Detect which cell encompasses the target text, then output its [x, y] center coordinate. 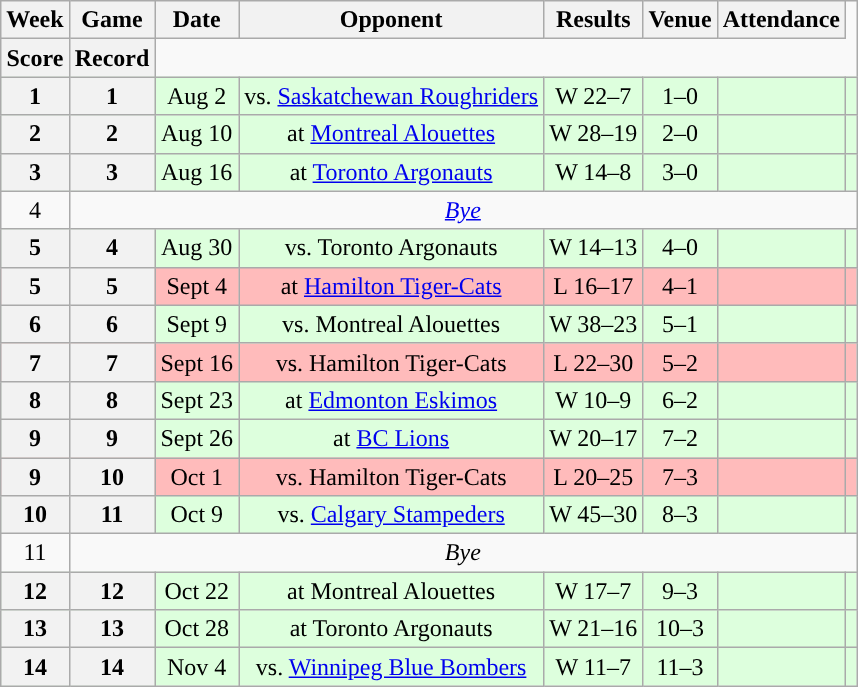
Sept 26 [197, 438]
W 17–7 [594, 591]
Aug 10 [197, 134]
vs. Saskatchewan Roughriders [392, 96]
Oct 22 [197, 591]
at BC Lions [392, 438]
Nov 4 [197, 667]
Opponent [392, 20]
Oct 1 [197, 477]
W 21–16 [594, 629]
5–2 [680, 362]
Score [35, 58]
4–1 [680, 286]
vs. Toronto Argonauts [392, 248]
5–1 [680, 324]
Aug 30 [197, 248]
11–3 [680, 667]
W 38–23 [594, 324]
at Edmonton Eskimos [392, 400]
4–0 [680, 248]
W 22–7 [594, 96]
vs. Calgary Stampeders [392, 515]
Attendance [781, 20]
at Hamilton Tiger-Cats [392, 286]
Week [35, 20]
Aug 2 [197, 96]
Sept 9 [197, 324]
W 28–19 [594, 134]
6–2 [680, 400]
L 22–30 [594, 362]
Record [112, 58]
vs. Winnipeg Blue Bombers [392, 667]
Oct 9 [197, 515]
1–0 [680, 96]
W 45–30 [594, 515]
vs. Montreal Alouettes [392, 324]
W 14–13 [594, 248]
Oct 28 [197, 629]
Aug 16 [197, 172]
Date [197, 20]
Sept 4 [197, 286]
W 14–8 [594, 172]
Sept 23 [197, 400]
W 20–17 [594, 438]
2–0 [680, 134]
L 16–17 [594, 286]
W 10–9 [594, 400]
7–2 [680, 438]
8–3 [680, 515]
W 11–7 [594, 667]
Results [594, 20]
Venue [680, 20]
Sept 16 [197, 362]
L 20–25 [594, 477]
7–3 [680, 477]
Game [112, 20]
10–3 [680, 629]
3–0 [680, 172]
9–3 [680, 591]
